Identify which cell holds the provided text, then report its [X, Y] central coordinate. 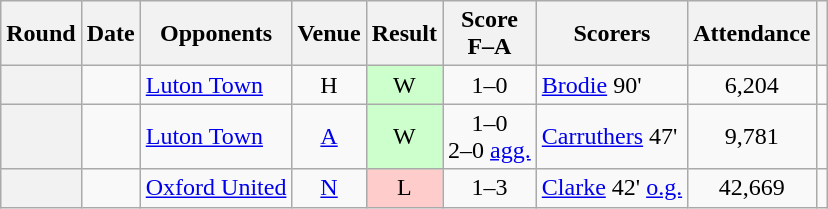
1–0 [490, 85]
Round [41, 34]
A [329, 136]
Scorers [612, 34]
Clarke 42' o.g. [612, 188]
Oxford United [216, 188]
Carruthers 47' [612, 136]
Opponents [216, 34]
Attendance [752, 34]
1–02–0 agg. [490, 136]
Venue [329, 34]
42,669 [752, 188]
N [329, 188]
ScoreF–A [490, 34]
L [404, 188]
Brodie 90' [612, 85]
Result [404, 34]
6,204 [752, 85]
H [329, 85]
9,781 [752, 136]
Date [110, 34]
1–3 [490, 188]
